Extract the (X, Y) coordinate from the center of the cell holding the provided text.  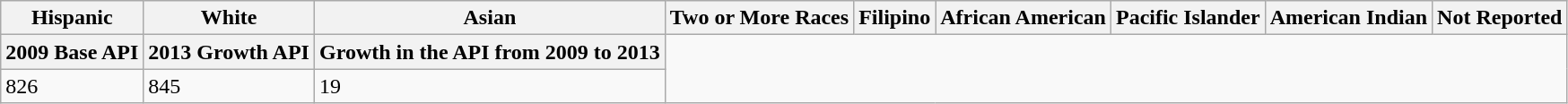
Growth in the API from 2009 to 2013 (490, 52)
845 (230, 86)
Two or More Races (759, 18)
2009 Base API (72, 52)
Hispanic (72, 18)
White (230, 18)
Filipino (895, 18)
African American (1024, 18)
2013 Growth API (230, 52)
Pacific Islander (1188, 18)
826 (72, 86)
American Indian (1348, 18)
Asian (490, 18)
19 (490, 86)
Not Reported (1500, 18)
